Extract the (x, y) coordinate from the center of the cell holding the provided text.  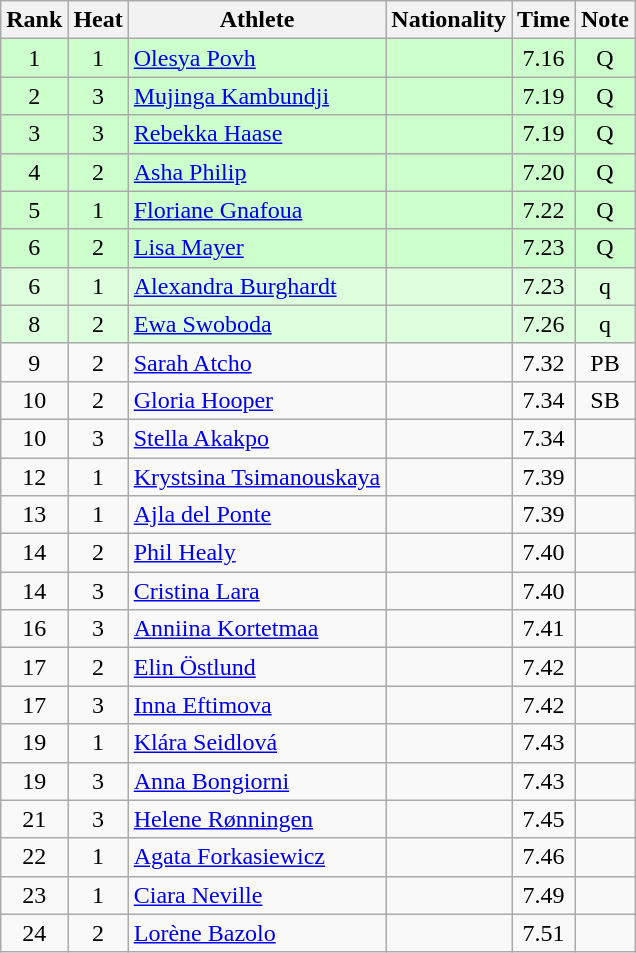
Note (606, 20)
7.51 (544, 933)
Lisa Mayer (257, 248)
Asha Philip (257, 172)
Lorène Bazolo (257, 933)
Agata Forkasiewicz (257, 857)
8 (34, 324)
Inna Eftimova (257, 705)
7.32 (544, 362)
Athlete (257, 20)
13 (34, 515)
7.41 (544, 629)
Ewa Swoboda (257, 324)
Stella Akakpo (257, 438)
12 (34, 477)
Gloria Hooper (257, 400)
7.45 (544, 819)
22 (34, 857)
9 (34, 362)
Anna Bongiorni (257, 781)
Alexandra Burghardt (257, 286)
Heat (98, 20)
Cristina Lara (257, 591)
7.20 (544, 172)
Rebekka Haase (257, 134)
24 (34, 933)
Rank (34, 20)
7.46 (544, 857)
7.22 (544, 210)
5 (34, 210)
Krystsina Tsimanouskaya (257, 477)
Ajla del Ponte (257, 515)
Floriane Gnafoua (257, 210)
Nationality (449, 20)
Helene Rønningen (257, 819)
Ciara Neville (257, 895)
Phil Healy (257, 553)
Olesya Povh (257, 58)
7.49 (544, 895)
7.16 (544, 58)
23 (34, 895)
Klára Seidlová (257, 743)
Anniina Kortetmaa (257, 629)
7.26 (544, 324)
16 (34, 629)
Sarah Atcho (257, 362)
4 (34, 172)
PB (606, 362)
SB (606, 400)
21 (34, 819)
Elin Östlund (257, 667)
Mujinga Kambundji (257, 96)
Time (544, 20)
